Provide the [x, y] coordinate of the cell's center where the given text is located.  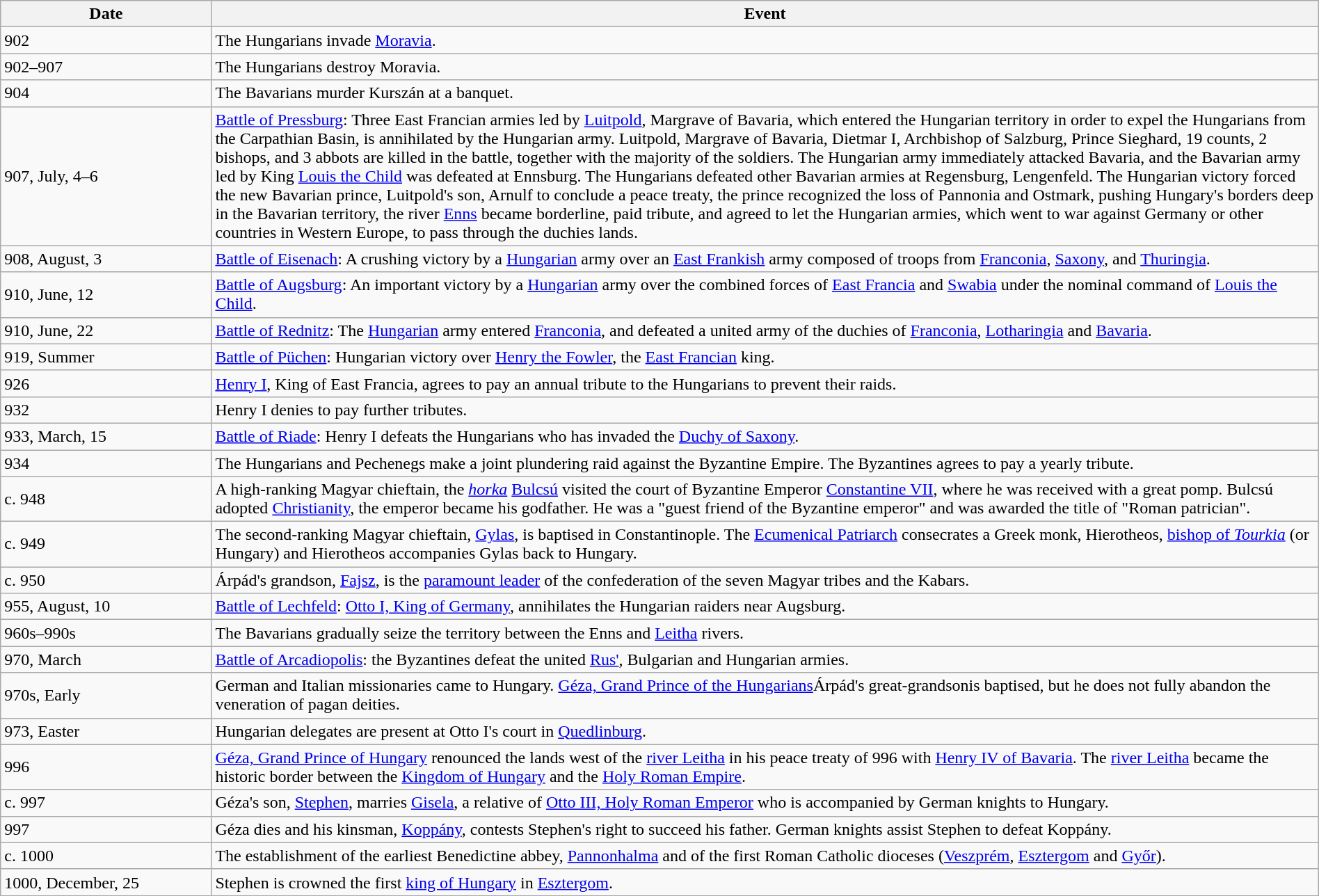
Event [765, 14]
907, July, 4–6 [106, 176]
c. 950 [106, 580]
Henry I denies to pay further tributes. [765, 410]
996 [106, 767]
908, August, 3 [106, 259]
Stephen is crowned the first king of Hungary in Esztergom. [765, 882]
Date [106, 14]
The Bavarians murder Kurszán at a banquet. [765, 93]
c. 949 [106, 544]
c. 948 [106, 499]
Battle of Lechfeld: Otto I, King of Germany, annihilates the Hungarian raiders near Augsburg. [765, 607]
970, March [106, 659]
910, June, 12 [106, 295]
Géza dies and his kinsman, Koppány, contests Stephen's right to succeed his father. German knights assist Stephen to defeat Koppány. [765, 829]
934 [106, 463]
Henry I, King of East Francia, agrees to pay an annual tribute to the Hungarians to prevent their raids. [765, 383]
Battle of Rednitz: The Hungarian army entered Franconia, and defeated a united army of the duchies of Franconia, Lotharingia and Bavaria. [765, 330]
Árpád's grandson, Fajsz, is the paramount leader of the confederation of the seven Magyar tribes and the Kabars. [765, 580]
973, Easter [106, 731]
Hungarian delegates are present at Otto I's court in Quedlinburg. [765, 731]
997 [106, 829]
c. 997 [106, 803]
932 [106, 410]
970s, Early [106, 696]
The establishment of the earliest Benedictine abbey, Pannonhalma and of the first Roman Catholic dioceses (Veszprém, Esztergom and Győr). [765, 856]
The Hungarians destroy Moravia. [765, 67]
919, Summer [106, 357]
926 [106, 383]
955, August, 10 [106, 607]
1000, December, 25 [106, 882]
Battle of Riade: Henry I defeats the Hungarians who has invaded the Duchy of Saxony. [765, 436]
Battle of Arcadiopolis: the Byzantines defeat the united Rus', Bulgarian and Hungarian armies. [765, 659]
The Hungarians and Pechenegs make a joint plundering raid against the Byzantine Empire. The Byzantines agrees to pay a yearly tribute. [765, 463]
910, June, 22 [106, 330]
933, March, 15 [106, 436]
Battle of Püchen: Hungarian victory over Henry the Fowler, the East Francian king. [765, 357]
Géza's son, Stephen, marries Gisela, a relative of Otto III, Holy Roman Emperor who is accompanied by German knights to Hungary. [765, 803]
904 [106, 93]
The Bavarians gradually seize the territory between the Enns and Leitha rivers. [765, 633]
c. 1000 [106, 856]
902 [106, 40]
960s–990s [106, 633]
The Hungarians invade Moravia. [765, 40]
902–907 [106, 67]
Battle of Eisenach: A crushing victory by a Hungarian army over an East Frankish army composed of troops from Franconia, Saxony, and Thuringia. [765, 259]
